Output the (x, y) coordinate of the center of the cell containing the given text.  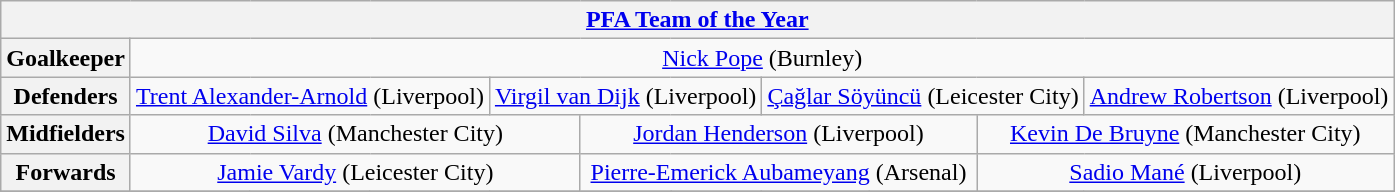
David Silva (Manchester City) (355, 134)
Nick Pope (Burnley) (762, 58)
Sadio Mané (Liverpool) (1186, 172)
Midfielders (66, 134)
Pierre-Emerick Aubameyang (Arsenal) (778, 172)
Defenders (66, 96)
Andrew Robertson (Liverpool) (1239, 96)
PFA Team of the Year (698, 20)
Forwards (66, 172)
Jamie Vardy (Leicester City) (355, 172)
Jordan Henderson (Liverpool) (778, 134)
Çağlar Söyüncü (Leicester City) (923, 96)
Virgil van Dijk (Liverpool) (625, 96)
Kevin De Bruyne (Manchester City) (1186, 134)
Trent Alexander-Arnold (Liverpool) (310, 96)
Goalkeeper (66, 58)
